From the cell containing the given text, extract its center point as (X, Y) coordinate. 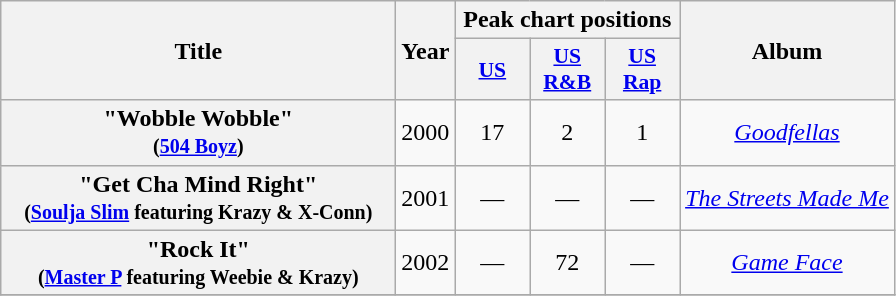
The Streets Made Me (788, 198)
72 (568, 262)
2001 (426, 198)
US (492, 70)
USRap (642, 70)
"Rock It"(Master P featuring Weebie & Krazy) (198, 262)
USR&B (568, 70)
Title (198, 50)
2000 (426, 132)
Year (426, 50)
Game Face (788, 262)
2 (568, 132)
17 (492, 132)
2002 (426, 262)
Goodfellas (788, 132)
1 (642, 132)
"Wobble Wobble"(504 Boyz) (198, 132)
Album (788, 50)
Peak chart positions (568, 20)
"Get Cha Mind Right"(Soulja Slim featuring Krazy & X-Conn) (198, 198)
